Extract the [x, y] coordinate from the center of the cell holding the provided text.  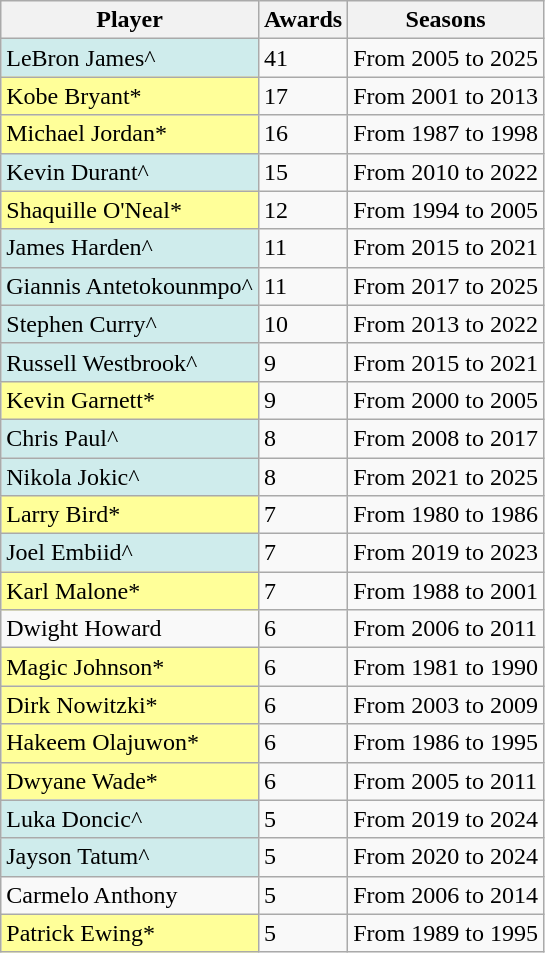
Hakeem Olajuwon* [130, 743]
Karl Malone* [130, 591]
From 1988 to 2001 [446, 591]
Kevin Garnett* [130, 400]
Russell Westbrook^ [130, 362]
Nikola Jokic^ [130, 477]
From 2013 to 2022 [446, 324]
From 2006 to 2014 [446, 895]
From 2003 to 2009 [446, 705]
From 2021 to 2025 [446, 477]
Awards [302, 20]
15 [302, 172]
Giannis Antetokounmpo^ [130, 286]
From 2006 to 2011 [446, 629]
From 2000 to 2005 [446, 400]
LeBron James^ [130, 58]
From 2001 to 2013 [446, 96]
Luka Doncic^ [130, 819]
Kobe Bryant* [130, 96]
Jayson Tatum^ [130, 857]
From 2019 to 2023 [446, 553]
Dwyane Wade* [130, 781]
Player [130, 20]
From 1986 to 1995 [446, 743]
Chris Paul^ [130, 438]
From 1989 to 1995 [446, 933]
Dwight Howard [130, 629]
Larry Bird* [130, 515]
12 [302, 210]
James Harden^ [130, 248]
41 [302, 58]
10 [302, 324]
Carmelo Anthony [130, 895]
Shaquille O'Neal* [130, 210]
From 2005 to 2025 [446, 58]
From 2017 to 2025 [446, 286]
From 1981 to 1990 [446, 667]
Kevin Durant^ [130, 172]
From 2010 to 2022 [446, 172]
From 2008 to 2017 [446, 438]
From 2005 to 2011 [446, 781]
Patrick Ewing* [130, 933]
From 2020 to 2024 [446, 857]
Seasons [446, 20]
From 2019 to 2024 [446, 819]
From 1987 to 1998 [446, 134]
17 [302, 96]
From 1994 to 2005 [446, 210]
Joel Embiid^ [130, 553]
From 1980 to 1986 [446, 515]
16 [302, 134]
Stephen Curry^ [130, 324]
Dirk Nowitzki* [130, 705]
Michael Jordan* [130, 134]
Magic Johnson* [130, 667]
